Scan for the cell matching the given text and deliver its (X, Y) coordinate at center. 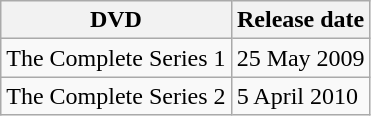
5 April 2010 (300, 96)
The Complete Series 1 (116, 58)
DVD (116, 20)
The Complete Series 2 (116, 96)
Release date (300, 20)
25 May 2009 (300, 58)
